From the cell containing the given text, extract its center point as (x, y) coordinate. 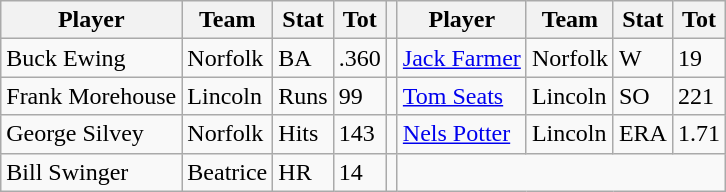
Beatrice (228, 172)
.360 (360, 58)
W (642, 58)
Hits (303, 134)
1.71 (698, 134)
99 (360, 96)
221 (698, 96)
Jack Farmer (462, 58)
BA (303, 58)
ERA (642, 134)
Runs (303, 96)
Tom Seats (462, 96)
Nels Potter (462, 134)
HR (303, 172)
Frank Morehouse (92, 96)
14 (360, 172)
Bill Swinger (92, 172)
Buck Ewing (92, 58)
George Silvey (92, 134)
SO (642, 96)
143 (360, 134)
19 (698, 58)
